Scan for the cell matching the given text and deliver its (X, Y) coordinate at center. 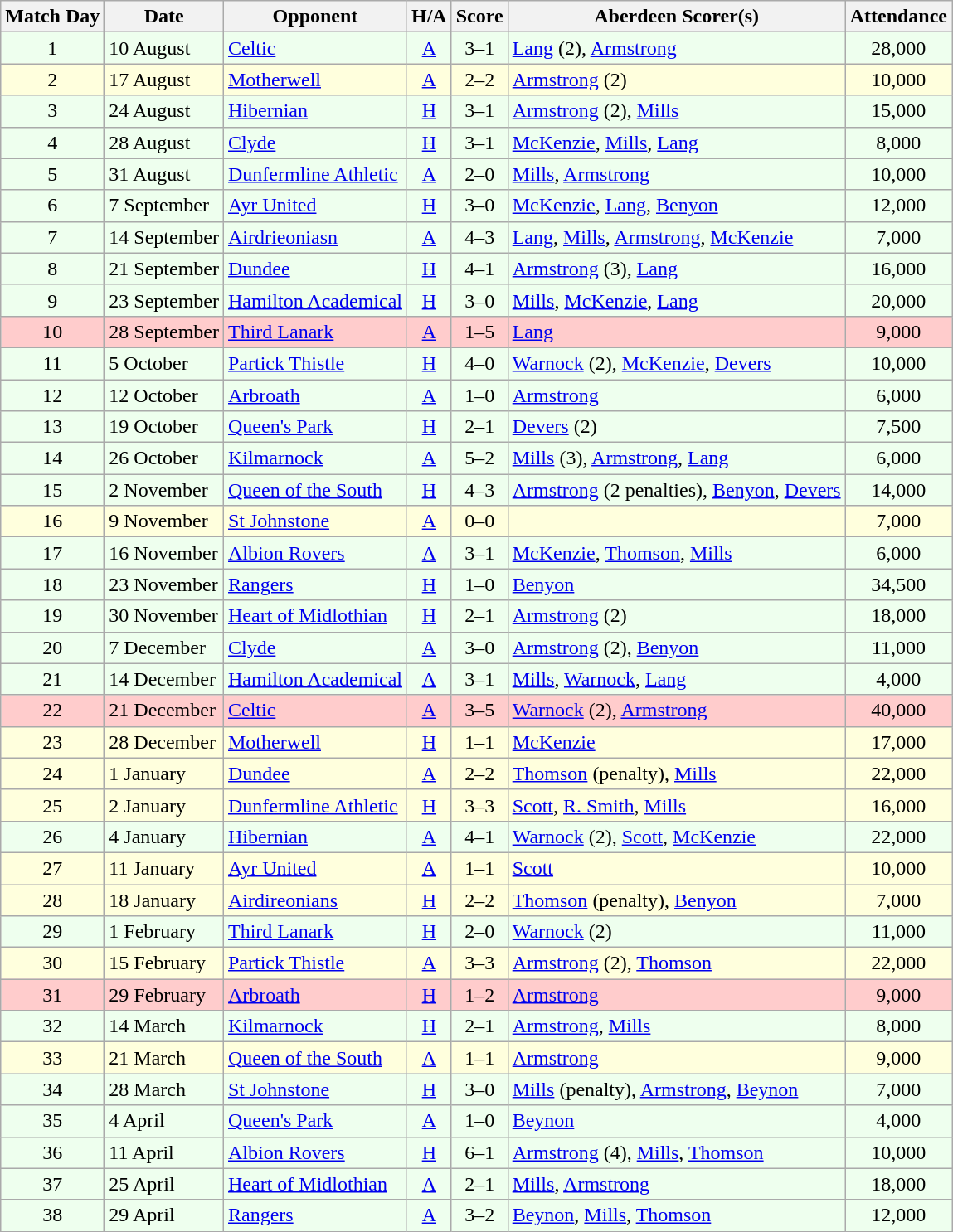
28 March (164, 1089)
26 October (164, 458)
7 December (164, 648)
Armstrong (2 penalties), Benyon, Devers (677, 490)
13 (53, 427)
21 March (164, 1058)
Opponent (315, 17)
30 November (164, 616)
Scott, R. Smith, Mills (677, 805)
25 (53, 805)
37 (53, 1184)
Mills (3), Armstrong, Lang (677, 458)
Armstrong (2), Benyon (677, 648)
McKenzie, Thomson, Mills (677, 553)
1 January (164, 774)
40,000 (898, 711)
7 (53, 237)
Armstrong (2), Thomson (677, 963)
4 January (164, 837)
38 (53, 1215)
Armstrong, Mills (677, 1026)
Lang, Mills, Armstrong, McKenzie (677, 237)
17 August (164, 80)
15 (53, 490)
Beynon, Mills, Thomson (677, 1215)
21 September (164, 269)
5 October (164, 363)
29 (53, 932)
Armstrong (3), Lang (677, 269)
10 (53, 332)
3–5 (479, 711)
5 (53, 174)
19 October (164, 427)
29 February (164, 995)
29 April (164, 1215)
Beynon (677, 1121)
Date (164, 17)
9 (53, 300)
30 (53, 963)
25 April (164, 1184)
34 (53, 1089)
21 (53, 679)
33 (53, 1058)
1–5 (479, 332)
18 January (164, 900)
26 (53, 837)
0–0 (479, 521)
28 September (164, 332)
1 (53, 48)
11 (53, 363)
10 August (164, 48)
8 (53, 269)
23 November (164, 584)
11 April (164, 1152)
14 March (164, 1026)
17,000 (898, 742)
Aberdeen Scorer(s) (677, 17)
6–1 (479, 1152)
34,500 (898, 584)
5–2 (479, 458)
Armstrong (2), Mills (677, 111)
4–0 (479, 363)
Devers (2) (677, 427)
15,000 (898, 111)
28 August (164, 143)
Thomson (penalty), Benyon (677, 900)
Warnock (2), McKenzie, Devers (677, 363)
Warnock (2), Armstrong (677, 711)
H/A (429, 17)
24 August (164, 111)
16 (53, 521)
20,000 (898, 300)
17 (53, 553)
Mills (penalty), Armstrong, Beynon (677, 1089)
28 (53, 900)
3 (53, 111)
15 February (164, 963)
14,000 (898, 490)
2 January (164, 805)
Lang (677, 332)
20 (53, 648)
McKenzie, Lang, Benyon (677, 206)
Scott (677, 868)
2 (53, 80)
1 February (164, 932)
Attendance (898, 17)
McKenzie (677, 742)
Armstrong (4), Mills, Thomson (677, 1152)
14 (53, 458)
23 (53, 742)
McKenzie, Mills, Lang (677, 143)
Thomson (penalty), Mills (677, 774)
4 (53, 143)
Benyon (677, 584)
27 (53, 868)
Score (479, 17)
Warnock (2) (677, 932)
Lang (2), Armstrong (677, 48)
35 (53, 1121)
28,000 (898, 48)
9 November (164, 521)
7 September (164, 206)
14 September (164, 237)
Mills, Warnock, Lang (677, 679)
4 April (164, 1121)
Airdrieoniasn (315, 237)
12 (53, 395)
2 November (164, 490)
11 January (164, 868)
28 December (164, 742)
23 September (164, 300)
7,500 (898, 427)
Mills, McKenzie, Lang (677, 300)
32 (53, 1026)
21 December (164, 711)
6 (53, 206)
31 August (164, 174)
18 (53, 584)
36 (53, 1152)
Airdireonians (315, 900)
31 (53, 995)
12 October (164, 395)
16 November (164, 553)
3–2 (479, 1215)
1–2 (479, 995)
19 (53, 616)
24 (53, 774)
22 (53, 711)
Warnock (2), Scott, McKenzie (677, 837)
Match Day (53, 17)
14 December (164, 679)
